Pinpoint the cell where the given text exists, returning its [X, Y] midpoint coordinate. 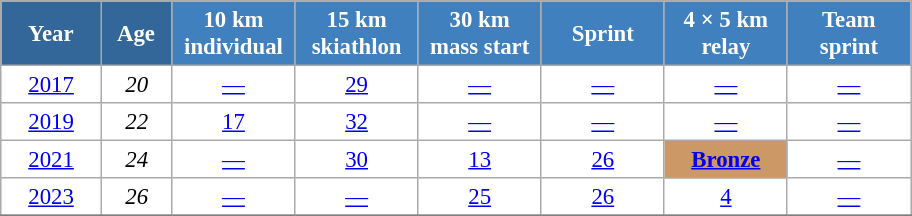
4 [726, 197]
30 km mass start [480, 34]
30 [356, 160]
2017 [52, 85]
2023 [52, 197]
29 [356, 85]
4 × 5 km relay [726, 34]
15 km skiathlon [356, 34]
22 [136, 122]
Team sprint [848, 34]
24 [136, 160]
32 [356, 122]
Year [52, 34]
20 [136, 85]
10 km individual [234, 34]
13 [480, 160]
25 [480, 197]
2021 [52, 160]
2019 [52, 122]
Sprint [602, 34]
Age [136, 34]
Bronze [726, 160]
17 [234, 122]
